Determine the [x, y] coordinate at the center of the cell enclosing the given text.  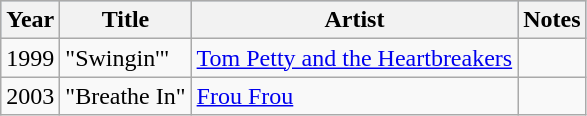
2003 [30, 96]
Title [126, 20]
Notes [552, 20]
Frou Frou [354, 96]
Tom Petty and the Heartbreakers [354, 58]
"Breathe In" [126, 96]
1999 [30, 58]
"Swingin'" [126, 58]
Year [30, 20]
Artist [354, 20]
